Extract the (X, Y) coordinate from the center of the cell holding the provided text.  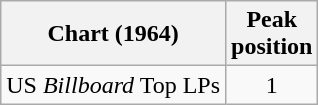
Chart (1964) (114, 34)
Peakposition (272, 34)
US Billboard Top LPs (114, 85)
1 (272, 85)
